Output the (x, y) coordinate of the center of the cell containing the given text.  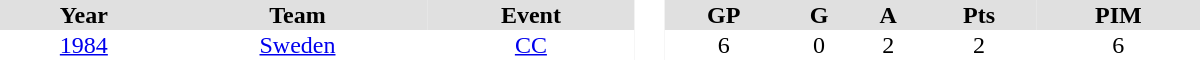
CC (530, 45)
PIM (1118, 15)
Team (298, 15)
G (818, 15)
Event (530, 15)
0 (818, 45)
Year (84, 15)
Pts (980, 15)
1984 (84, 45)
Sweden (298, 45)
A (888, 15)
GP (724, 15)
